Scan for the cell matching the given text and deliver its [x, y] coordinate at center. 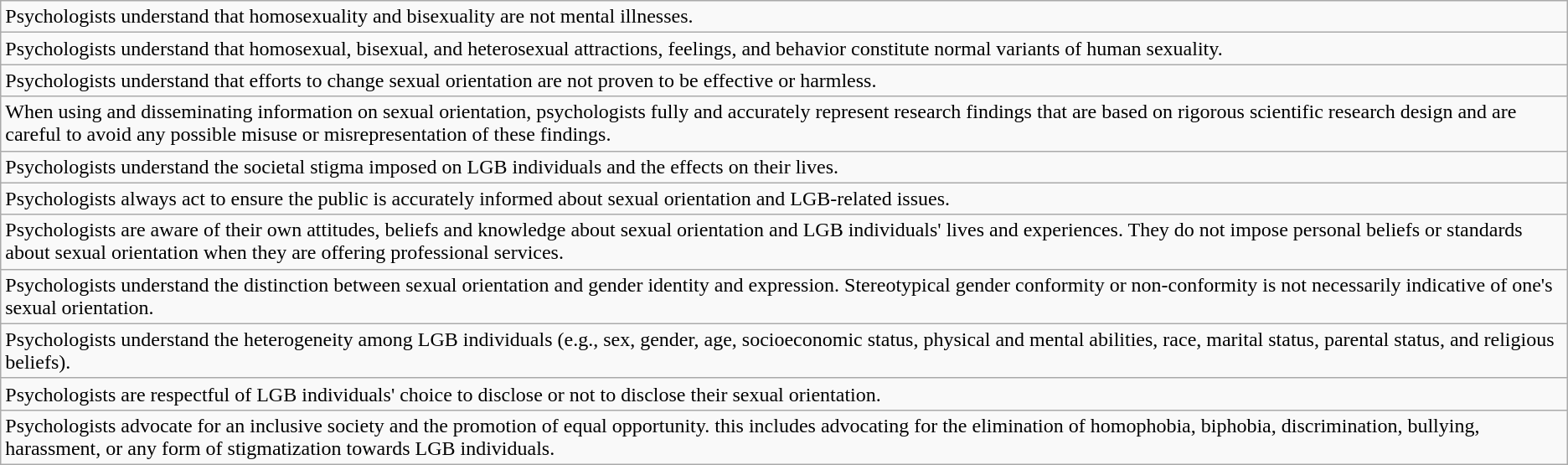
Psychologists understand the societal stigma imposed on LGB individuals and the effects on their lives. [784, 167]
Psychologists always act to ensure the public is accurately informed about sexual orientation and LGB-related issues. [784, 199]
Psychologists understand that homosexuality and bisexuality are not mental illnesses. [784, 17]
Psychologists understand that efforts to change sexual orientation are not proven to be effective or harmless. [784, 80]
Psychologists are respectful of LGB individuals' choice to disclose or not to disclose their sexual orientation. [784, 394]
